Output the (x, y) coordinate of the center of the cell containing the given text.  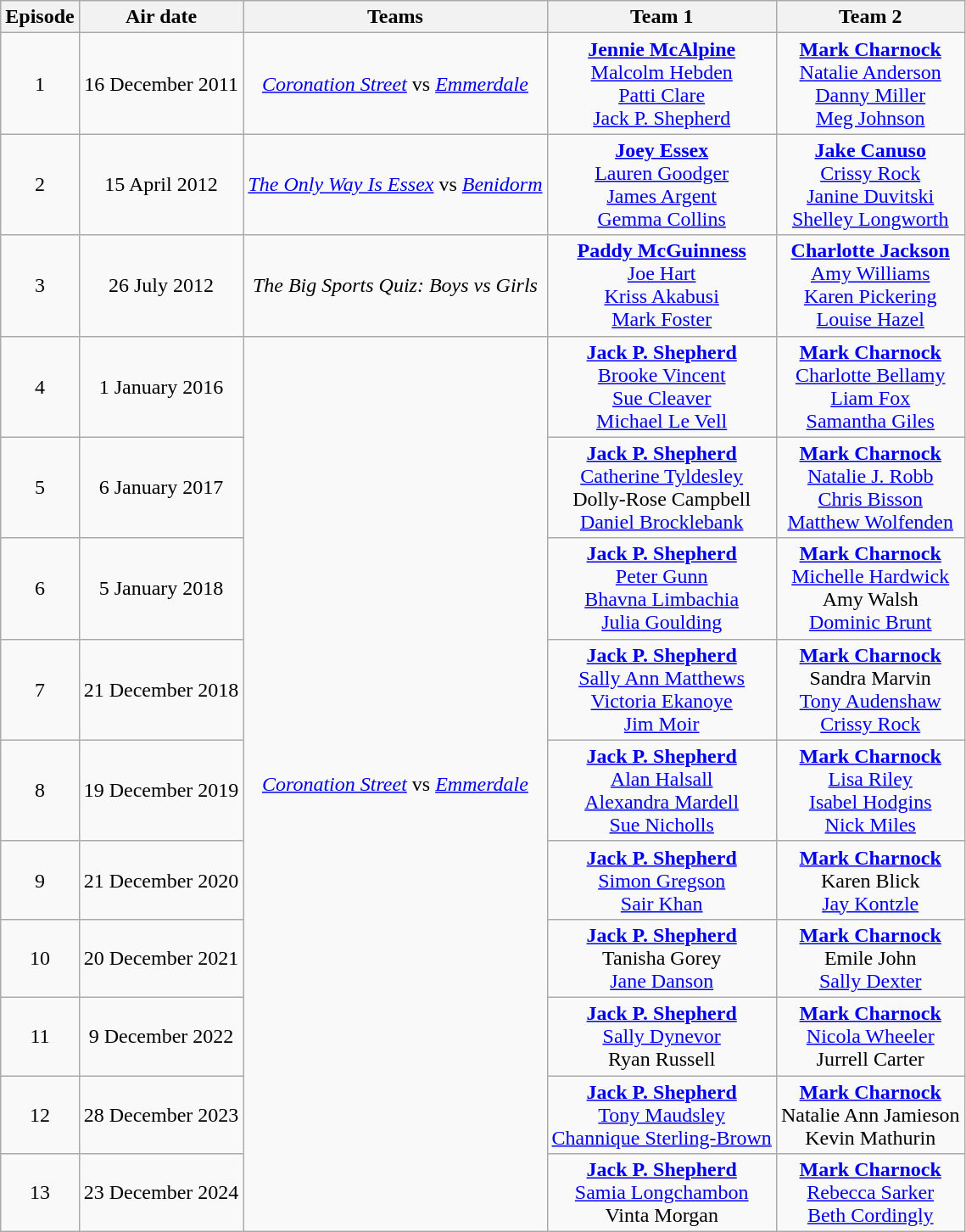
6 January 2017 (161, 487)
Jack P. ShepherdCatherine TyldesleyDolly-Rose CampbellDaniel Brocklebank (662, 487)
11 (40, 1036)
Jennie McAlpine Malcolm HebdenPatti ClareJack P. Shepherd (662, 83)
1 (40, 83)
8 (40, 791)
The Only Way Is Essex vs Benidorm (395, 185)
Air date (161, 17)
Jack P. ShepherdPeter GunnBhavna LimbachiaJulia Goulding (662, 589)
Mark CharnockSandra MarvinTony AudenshawCrissy Rock (870, 689)
Mark CharnockKaren BlickJay Kontzle (870, 880)
Jack P. ShepherdTony MaudsleyChannique Sterling-Brown (662, 1115)
19 December 2019 (161, 791)
Mark CharnockNatalie AndersonDanny MillerMeg Johnson (870, 83)
Jake CanusoCrissy RockJanine DuvitskiShelley Longworth (870, 185)
Joey EssexLauren GoodgerJames ArgentGemma Collins (662, 185)
Jack P. ShepherdSally DynevorRyan Russell (662, 1036)
Episode (40, 17)
Jack P. ShepherdBrooke VincentSue CleaverMichael Le Vell (662, 387)
12 (40, 1115)
21 December 2018 (161, 689)
9 (40, 880)
Charlotte JacksonAmy WilliamsKaren PickeringLouise Hazel (870, 285)
10 (40, 958)
26 July 2012 (161, 285)
13 (40, 1193)
Mark CharnockNicola WheelerJurrell Carter (870, 1036)
Teams (395, 17)
20 December 2021 (161, 958)
Mark CharnockLisa RileyIsabel HodginsNick Miles (870, 791)
23 December 2024 (161, 1193)
15 April 2012 (161, 185)
3 (40, 285)
Jack P. ShepherdTanisha GoreyJane Danson (662, 958)
21 December 2020 (161, 880)
9 December 2022 (161, 1036)
28 December 2023 (161, 1115)
Jack P. ShepherdAlan HalsallAlexandra MardellSue Nicholls (662, 791)
Jack P. ShepherdSally Ann MatthewsVictoria EkanoyeJim Moir (662, 689)
7 (40, 689)
Mark CharnockMichelle HardwickAmy WalshDominic Brunt (870, 589)
5 (40, 487)
5 January 2018 (161, 589)
Team 1 (662, 17)
Mark CharnockCharlotte BellamyLiam FoxSamantha Giles (870, 387)
Mark CharnockNatalie Ann JamiesonKevin Mathurin (870, 1115)
2 (40, 185)
Mark CharnockRebecca SarkerBeth Cordingly (870, 1193)
Paddy McGuinnessJoe HartKriss AkabusiMark Foster (662, 285)
The Big Sports Quiz: Boys vs Girls (395, 285)
Mark CharnockEmile JohnSally Dexter (870, 958)
Jack P. ShepherdSimon GregsonSair Khan (662, 880)
Jack P. ShepherdSamia LongchambonVinta Morgan (662, 1193)
Mark CharnockNatalie J. RobbChris BissonMatthew Wolfenden (870, 487)
16 December 2011 (161, 83)
4 (40, 387)
Team 2 (870, 17)
6 (40, 589)
1 January 2016 (161, 387)
